From the cell containing the given text, extract its center point as [X, Y] coordinate. 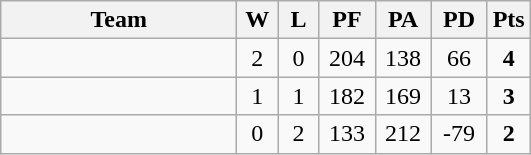
204 [347, 58]
66 [459, 58]
PD [459, 20]
3 [508, 96]
PF [347, 20]
Team [119, 20]
169 [403, 96]
Pts [508, 20]
133 [347, 134]
13 [459, 96]
4 [508, 58]
L [298, 20]
PA [403, 20]
W [258, 20]
138 [403, 58]
182 [347, 96]
212 [403, 134]
-79 [459, 134]
